Scan for the cell matching the given text and deliver its (X, Y) coordinate at center. 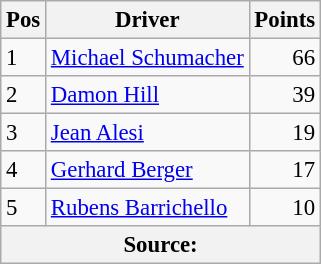
2 (24, 95)
Damon Hill (148, 95)
Gerhard Berger (148, 170)
10 (284, 208)
Pos (24, 20)
4 (24, 170)
Michael Schumacher (148, 58)
1 (24, 58)
19 (284, 133)
17 (284, 170)
5 (24, 208)
39 (284, 95)
Rubens Barrichello (148, 208)
Jean Alesi (148, 133)
Source: (161, 245)
Driver (148, 20)
3 (24, 133)
66 (284, 58)
Points (284, 20)
